Locate the cell with the specified text and output its [x, y] center coordinate. 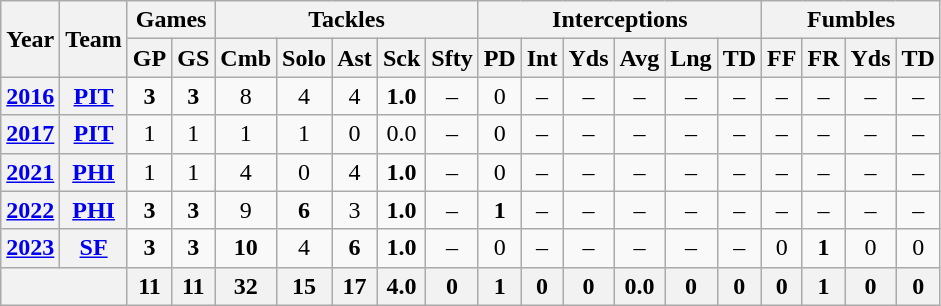
2021 [30, 172]
32 [246, 286]
FR [824, 58]
Interceptions [620, 20]
10 [246, 248]
GP [149, 58]
Sck [401, 58]
Team [94, 39]
2017 [30, 134]
Solo [304, 58]
Tackles [346, 20]
15 [304, 286]
GS [194, 58]
Sfty [452, 58]
Int [542, 58]
2023 [30, 248]
9 [246, 210]
Cmb [246, 58]
8 [246, 96]
Lng [691, 58]
PD [500, 58]
Fumbles [852, 20]
2016 [30, 96]
Ast [355, 58]
Year [30, 39]
Games [170, 20]
17 [355, 286]
Avg [640, 58]
FF [782, 58]
2022 [30, 210]
4.0 [401, 286]
SF [94, 248]
